Output the (x, y) coordinate of the center of the cell containing the given text.  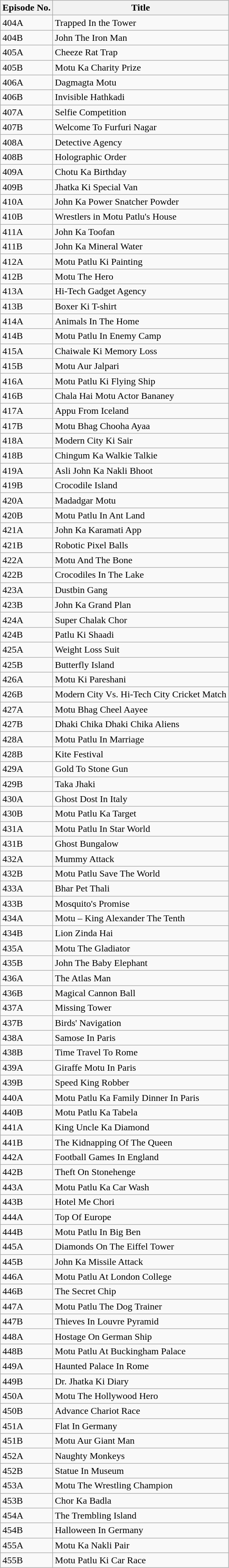
Kite Festival (141, 754)
Motu Patlu The Dog Trainer (141, 1306)
455A (27, 1545)
433A (27, 888)
Asli John Ka Nakli Bhoot (141, 471)
427A (27, 709)
416B (27, 396)
421B (27, 545)
Chor Ka Badla (141, 1501)
407B (27, 127)
422B (27, 575)
425B (27, 665)
Motu Aur Jalpari (141, 366)
Gold To Stone Gun (141, 769)
429B (27, 784)
Dr. Jhatka Ki Diary (141, 1381)
Motu Patlu In Big Ben (141, 1232)
443B (27, 1202)
424A (27, 620)
Mummy Attack (141, 859)
440B (27, 1112)
Modern City Vs. Hi-Tech City Cricket Match (141, 695)
416A (27, 381)
Motu Ka Charity Prize (141, 67)
454B (27, 1530)
418A (27, 441)
Motu Patlu At London College (141, 1277)
Flat In Germany (141, 1426)
441B (27, 1142)
Speed King Robber (141, 1082)
419B (27, 486)
Welcome To Furfuri Nagar (141, 127)
437B (27, 1023)
Motu The Hero (141, 276)
442B (27, 1172)
Crocodile Island (141, 486)
Motu – King Alexander The Tenth (141, 919)
Ghost Bungalow (141, 844)
Motu Patlu At Buckingham Palace (141, 1351)
405A (27, 53)
445A (27, 1247)
432A (27, 859)
Time Travel To Rome (141, 1053)
Dustbin Gang (141, 590)
430A (27, 799)
Crocodiles In The Lake (141, 575)
Wrestlers in Motu Patlu's House (141, 217)
407A (27, 112)
Selfie Competition (141, 112)
417A (27, 411)
King Uncle Ka Diamond (141, 1127)
John Ka Karamati App (141, 530)
455B (27, 1560)
Trapped In the Tower (141, 23)
447A (27, 1306)
Mosquito's Promise (141, 903)
Lion Zinda Hai (141, 933)
Birds' Navigation (141, 1023)
428B (27, 754)
438B (27, 1053)
412B (27, 276)
446A (27, 1277)
John Ka Power Snatcher Powder (141, 202)
Cheeze Rat Trap (141, 53)
Motu Patlu In Star World (141, 829)
406B (27, 97)
Dhaki Chika Dhaki Chika Aliens (141, 724)
John Ka Missile Attack (141, 1262)
448A (27, 1336)
434B (27, 933)
Motu The Wrestling Champion (141, 1486)
The Secret Chip (141, 1292)
Haunted Palace In Rome (141, 1366)
Holographic Order (141, 157)
420A (27, 500)
454A (27, 1515)
431A (27, 829)
411A (27, 232)
Theft On Stonehenge (141, 1172)
Diamonds On The Eiffel Tower (141, 1247)
429A (27, 769)
426A (27, 680)
Hotel Me Chori (141, 1202)
Robotic Pixel Balls (141, 545)
404B (27, 38)
Dagmagta Motu (141, 82)
423A (27, 590)
424B (27, 635)
Motu Bhag Cheel Aayee (141, 709)
Football Games In England (141, 1157)
404A (27, 23)
414B (27, 336)
405B (27, 67)
Chotu Ka Birthday (141, 172)
427B (27, 724)
436A (27, 978)
Hostage On German Ship (141, 1336)
439A (27, 1068)
John The Iron Man (141, 38)
Motu Patlu Save The World (141, 873)
426B (27, 695)
Weight Loss Suit (141, 649)
443A (27, 1187)
422A (27, 560)
434A (27, 919)
Halloween In Germany (141, 1530)
Motu Patlu Ka Tabela (141, 1112)
409A (27, 172)
430B (27, 814)
Naughty Monkeys (141, 1456)
412A (27, 262)
Appu From Iceland (141, 411)
Motu Patlu Ka Family Dinner In Paris (141, 1097)
Motu Patlu In Ant Land (141, 515)
451B (27, 1441)
Invisible Hathkadi (141, 97)
410B (27, 217)
435B (27, 963)
428A (27, 739)
445B (27, 1262)
Motu Patlu Ki Flying Ship (141, 381)
Title (141, 8)
John The Baby Elephant (141, 963)
423B (27, 605)
John Ka Toofan (141, 232)
415B (27, 366)
Motu Patlu In Marriage (141, 739)
450A (27, 1396)
418B (27, 456)
Ghost Dost In Italy (141, 799)
The Kidnapping Of The Queen (141, 1142)
448B (27, 1351)
Taka Jhaki (141, 784)
Motu Ka Nakli Pair (141, 1545)
435A (27, 948)
414A (27, 321)
Jhatka Ki Special Van (141, 187)
417B (27, 426)
Motu Aur Giant Man (141, 1441)
Motu Patlu Ka Car Wash (141, 1187)
Thieves In Louvre Pyramid (141, 1321)
Chala Hai Motu Actor Bananey (141, 396)
Modern City Ki Sair (141, 441)
Hi-Tech Gadget Agency (141, 291)
Motu Ki Pareshani (141, 680)
Motu And The Bone (141, 560)
Missing Tower (141, 1008)
433B (27, 903)
409B (27, 187)
413A (27, 291)
437A (27, 1008)
Motu Patlu Ka Target (141, 814)
431B (27, 844)
Motu Patlu Ki Painting (141, 262)
451A (27, 1426)
Magical Cannon Ball (141, 993)
Detective Agency (141, 142)
446B (27, 1292)
447B (27, 1321)
439B (27, 1082)
410A (27, 202)
419A (27, 471)
Butterfly Island (141, 665)
Animals In The Home (141, 321)
Giraffe Motu In Paris (141, 1068)
Motu The Hollywood Hero (141, 1396)
411B (27, 247)
Motu Patlu In Enemy Camp (141, 336)
444B (27, 1232)
John Ka Mineral Water (141, 247)
Motu Patlu Ki Car Race (141, 1560)
Boxer Ki T-shirt (141, 306)
Chingum Ka Walkie Talkie (141, 456)
Madadgar Motu (141, 500)
Motu Bhag Chooha Ayaa (141, 426)
Samose In Paris (141, 1038)
420B (27, 515)
Motu The Gladiator (141, 948)
Bhar Pet Thali (141, 888)
452A (27, 1456)
Top Of Europe (141, 1217)
453B (27, 1501)
444A (27, 1217)
Chaiwale Ki Memory Loss (141, 351)
Advance Chariot Race (141, 1411)
413B (27, 306)
408B (27, 157)
441A (27, 1127)
415A (27, 351)
The Atlas Man (141, 978)
Statue In Museum (141, 1471)
John Ka Grand Plan (141, 605)
436B (27, 993)
438A (27, 1038)
Patlu Ki Shaadi (141, 635)
442A (27, 1157)
Super Chalak Chor (141, 620)
432B (27, 873)
The Trembling Island (141, 1515)
Episode No. (27, 8)
408A (27, 142)
421A (27, 530)
452B (27, 1471)
449A (27, 1366)
449B (27, 1381)
425A (27, 649)
450B (27, 1411)
406A (27, 82)
453A (27, 1486)
440A (27, 1097)
